Return [X, Y] of the center of cell containing provided text 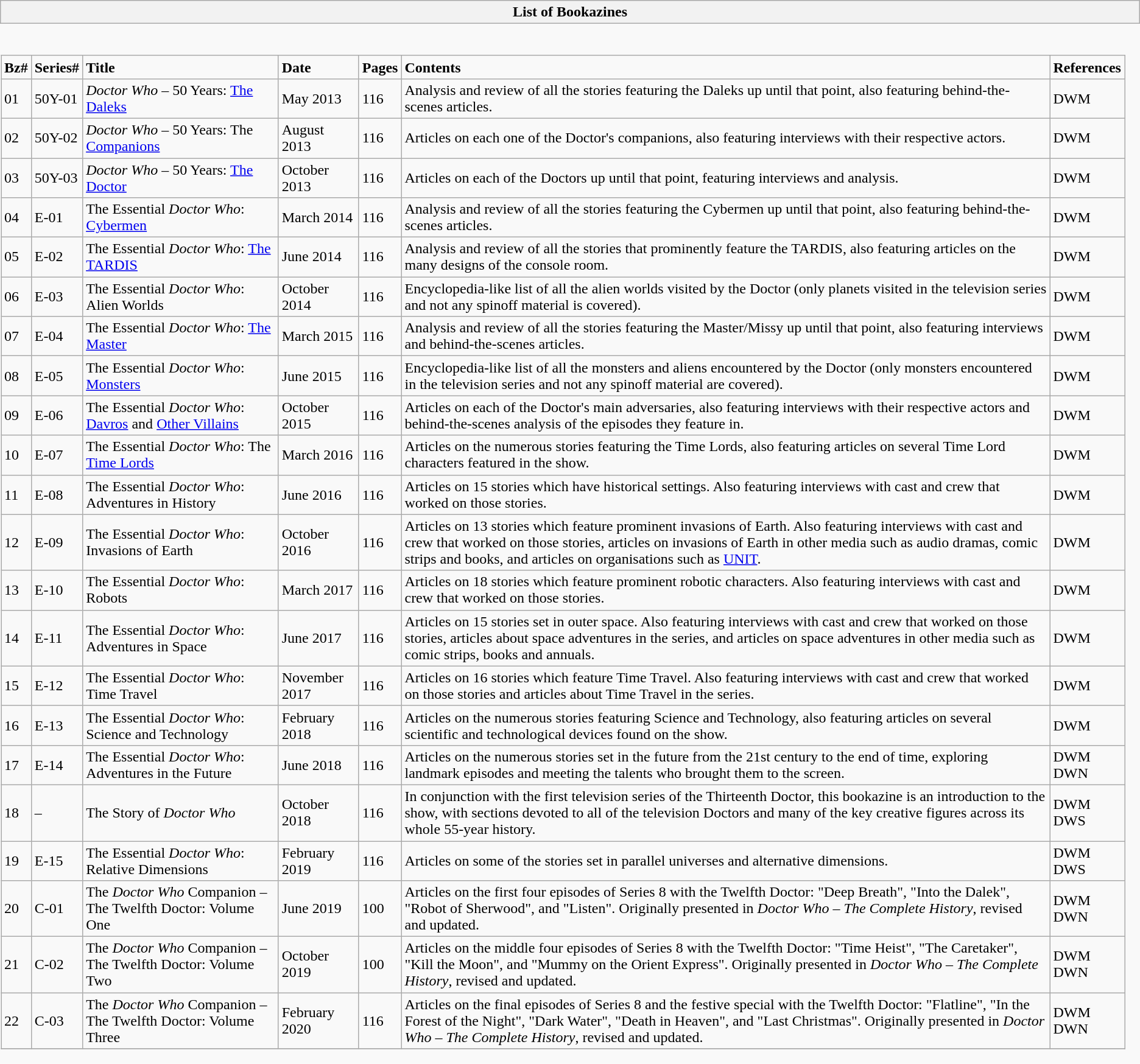
The Essential Doctor Who: Time Travel [181, 685]
The Doctor Who Companion – The Twelfth Doctor: Volume Three [181, 1021]
October 2016 [318, 542]
19 [16, 861]
E-04 [57, 336]
Series# [57, 67]
15 [16, 685]
The Essential Doctor Who: Invasions of Earth [181, 542]
The Essential Doctor Who: Monsters [181, 376]
Doctor Who – 50 Years: The Doctor [181, 178]
February 2018 [318, 726]
06 [16, 297]
Analysis and review of all the stories that prominently feature the TARDIS, also featuring articles on the many designs of the console room. [726, 257]
The Essential Doctor Who: The TARDIS [181, 257]
The Doctor Who Companion – The Twelfth Doctor: Volume One [181, 909]
16 [16, 726]
17 [16, 765]
October 2018 [318, 813]
June 2015 [318, 376]
02 [16, 138]
The Story of Doctor Who [181, 813]
E-03 [57, 297]
The Essential Doctor Who: Adventures in Space [181, 638]
Bz# [16, 67]
The Essential Doctor Who: Relative Dimensions [181, 861]
50Y-02 [57, 138]
Date [318, 67]
E-05 [57, 376]
List of Bookazines [570, 12]
Articles on each of the Doctors up until that point, featuring interviews and analysis. [726, 178]
E-01 [57, 218]
Analysis and review of all the stories featuring the Master/Missy up until that point, also featuring interviews and behind-the-scenes articles. [726, 336]
11 [16, 494]
E-09 [57, 542]
June 2014 [318, 257]
The Essential Doctor Who: Adventures in the Future [181, 765]
18 [16, 813]
Analysis and review of all the stories featuring the Daleks up until that point, also featuring behind-the-scenes articles. [726, 99]
14 [16, 638]
– [57, 813]
The Essential Doctor Who: Davros and Other Villains [181, 415]
22 [16, 1021]
The Essential Doctor Who: Adventures in History [181, 494]
August 2013 [318, 138]
E-08 [57, 494]
Doctor Who – 50 Years: The Companions [181, 138]
13 [16, 590]
The Essential Doctor Who: Robots [181, 590]
E-10 [57, 590]
10 [16, 455]
The Essential Doctor Who: The Time Lords [181, 455]
09 [16, 415]
June 2016 [318, 494]
01 [16, 99]
June 2017 [318, 638]
50Y-01 [57, 99]
03 [16, 178]
E-02 [57, 257]
October 2015 [318, 415]
March 2017 [318, 590]
Contents [726, 67]
October 2019 [318, 965]
04 [16, 218]
20 [16, 909]
Pages [380, 67]
References [1088, 67]
E-11 [57, 638]
E-13 [57, 726]
February 2020 [318, 1021]
March 2016 [318, 455]
The Essential Doctor Who: The Master [181, 336]
The Essential Doctor Who: Cybermen [181, 218]
E-15 [57, 861]
Doctor Who – 50 Years: The Daleks [181, 99]
March 2015 [318, 336]
February 2019 [318, 861]
C-02 [57, 965]
The Doctor Who Companion – The Twelfth Doctor: Volume Two [181, 965]
June 2019 [318, 909]
C-03 [57, 1021]
Analysis and review of all the stories featuring the Cybermen up until that point, also featuring behind-the-scenes articles. [726, 218]
08 [16, 376]
Articles on the numerous stories featuring the Time Lords, also featuring articles on several Time Lord characters featured in the show. [726, 455]
C-01 [57, 909]
March 2014 [318, 218]
Articles on 15 stories which have historical settings. Also featuring interviews with cast and crew that worked on those stories. [726, 494]
Title [181, 67]
May 2013 [318, 99]
05 [16, 257]
12 [16, 542]
November 2017 [318, 685]
E-14 [57, 765]
October 2013 [318, 178]
June 2018 [318, 765]
Articles on some of the stories set in parallel universes and alternative dimensions. [726, 861]
21 [16, 965]
50Y-03 [57, 178]
E-06 [57, 415]
E-12 [57, 685]
Articles on 18 stories which feature prominent robotic characters. Also featuring interviews with cast and crew that worked on those stories. [726, 590]
October 2014 [318, 297]
The Essential Doctor Who: Alien Worlds [181, 297]
07 [16, 336]
The Essential Doctor Who: Science and Technology [181, 726]
Articles on each one of the Doctor's companions, also featuring interviews with their respective actors. [726, 138]
E-07 [57, 455]
